Pinpoint the cell where the given text exists, returning its [x, y] midpoint coordinate. 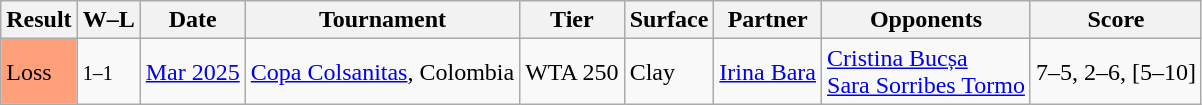
Opponents [926, 20]
Tournament [382, 20]
1–1 [108, 72]
Loss [39, 72]
Surface [669, 20]
Date [192, 20]
Clay [669, 72]
WTA 250 [572, 72]
Cristina Bucșa Sara Sorribes Tormo [926, 72]
7–5, 2–6, [5–10] [1116, 72]
W–L [108, 20]
Mar 2025 [192, 72]
Partner [768, 20]
Result [39, 20]
Irina Bara [768, 72]
Tier [572, 20]
Copa Colsanitas, Colombia [382, 72]
Score [1116, 20]
